Extract the (x, y) coordinate from the center of the cell holding the provided text.  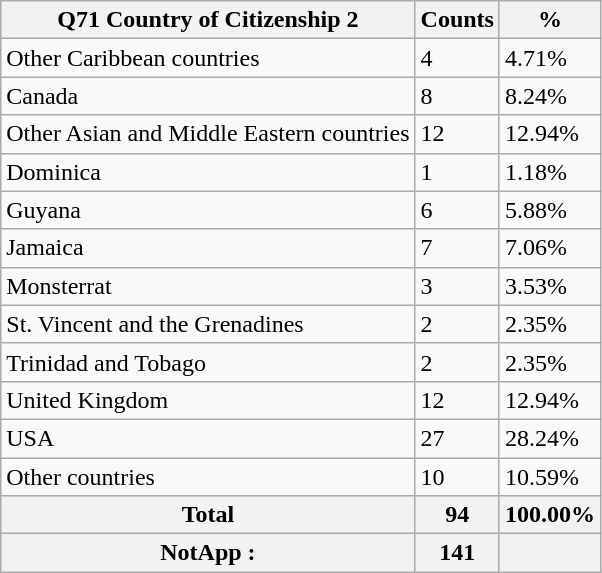
Other Caribbean countries (208, 58)
Dominica (208, 172)
6 (457, 210)
Monsterrat (208, 286)
1.18% (550, 172)
4 (457, 58)
7.06% (550, 248)
Counts (457, 20)
8 (457, 96)
10 (457, 477)
8.24% (550, 96)
USA (208, 438)
4.71% (550, 58)
Jamaica (208, 248)
Trinidad and Tobago (208, 362)
7 (457, 248)
100.00% (550, 515)
% (550, 20)
Other countries (208, 477)
141 (457, 553)
Other Asian and Middle Eastern countries (208, 134)
United Kingdom (208, 400)
94 (457, 515)
3 (457, 286)
5.88% (550, 210)
28.24% (550, 438)
27 (457, 438)
3.53% (550, 286)
NotApp : (208, 553)
St. Vincent and the Grenadines (208, 324)
10.59% (550, 477)
Canada (208, 96)
Guyana (208, 210)
1 (457, 172)
Total (208, 515)
Q71 Country of Citizenship 2 (208, 20)
